Output the (x, y) coordinate of the center of the cell containing the given text.  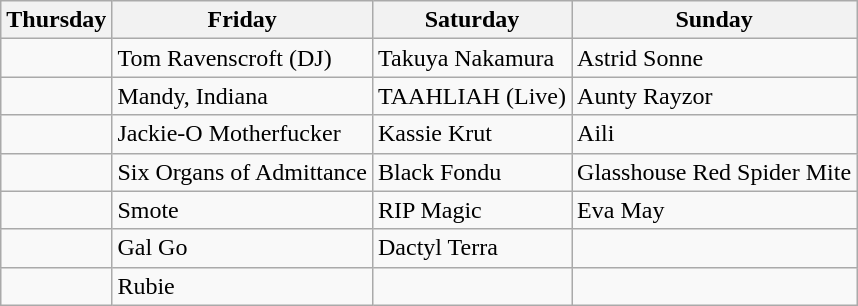
Tom Ravenscroft (DJ) (242, 58)
Rubie (242, 286)
Thursday (56, 20)
Saturday (472, 20)
Takuya Nakamura (472, 58)
Friday (242, 20)
Aili (714, 134)
Aunty Rayzor (714, 96)
Jackie-O Motherfucker (242, 134)
TAAHLIAH (Live) (472, 96)
Kassie Krut (472, 134)
Black Fondu (472, 172)
RIP Magic (472, 210)
Astrid Sonne (714, 58)
Dactyl Terra (472, 248)
Eva May (714, 210)
Gal Go (242, 248)
Sunday (714, 20)
Smote (242, 210)
Mandy, Indiana (242, 96)
Six Organs of Admittance (242, 172)
Glasshouse Red Spider Mite (714, 172)
